Pinpoint the cell where the given text exists, returning its [X, Y] midpoint coordinate. 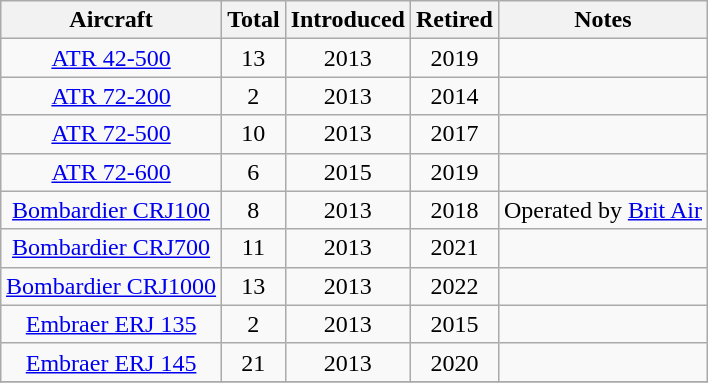
Operated by Brit Air [602, 210]
ATR 72-200 [112, 96]
Total [254, 20]
Retired [454, 20]
Bombardier CRJ1000 [112, 286]
8 [254, 210]
ATR 72-500 [112, 134]
Embraer ERJ 145 [112, 362]
Bombardier CRJ100 [112, 210]
ATR 72-600 [112, 172]
Aircraft [112, 20]
2022 [454, 286]
Introduced [348, 20]
21 [254, 362]
2020 [454, 362]
2021 [454, 248]
2018 [454, 210]
2014 [454, 96]
Embraer ERJ 135 [112, 324]
10 [254, 134]
11 [254, 248]
Notes [602, 20]
2017 [454, 134]
6 [254, 172]
ATR 42-500 [112, 58]
Bombardier CRJ700 [112, 248]
